Scan for the cell matching the given text and deliver its (X, Y) coordinate at center. 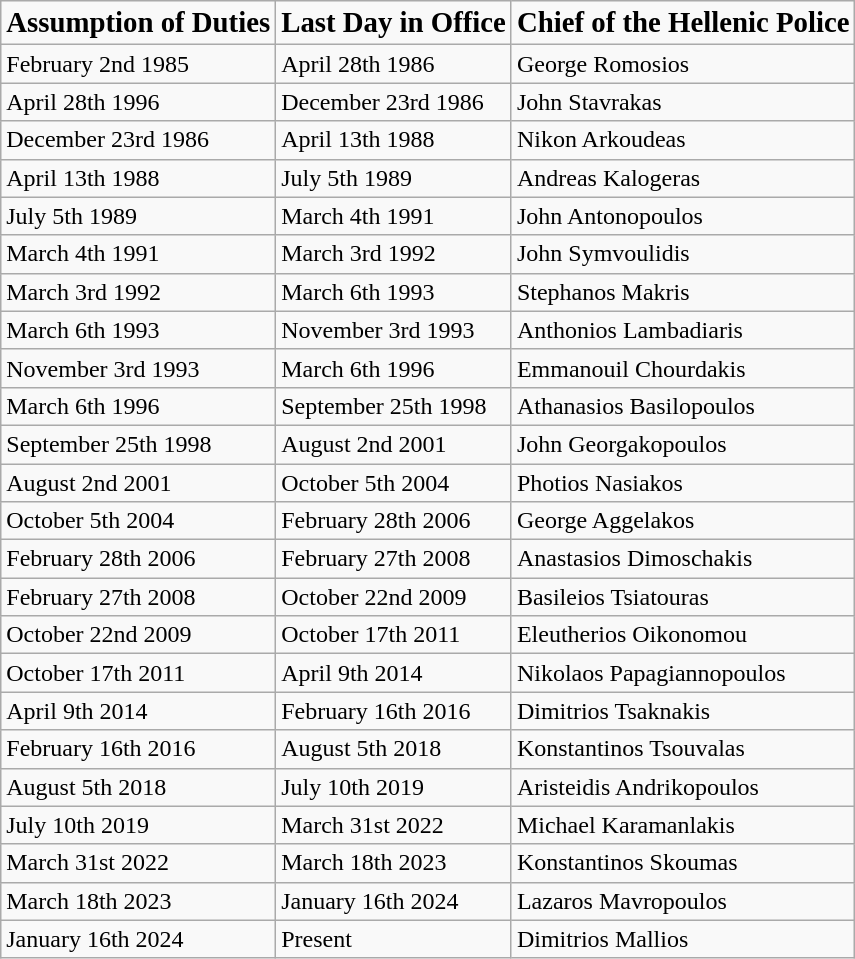
Chief of the Hellenic Police (683, 23)
February 2nd 1985 (138, 64)
Dimitrios Tsaknakis (683, 711)
Photios Nasiakos (683, 483)
Assumption of Duties (138, 23)
Basileios Tsiatouras (683, 597)
Nikon Arkoudeas (683, 140)
Last Day in Office (394, 23)
John Georgakopoulos (683, 444)
April 28th 1986 (394, 64)
Andreas Kalogeras (683, 178)
Michael Karamanlakis (683, 825)
George Aggelakos (683, 521)
Present (394, 939)
Emmanouil Chourdakis (683, 368)
Konstantinos Skoumas (683, 863)
John Antonopoulos (683, 216)
Dimitrios Mallios (683, 939)
Lazaros Mavropoulos (683, 901)
Nikolaos Papagiannopoulos (683, 673)
John Stavrakas (683, 102)
Anastasios Dimoschakis (683, 559)
Anthonios Lambadiaris (683, 330)
George Romosios (683, 64)
Athanasios Basilopoulos (683, 406)
Konstantinos Tsouvalas (683, 749)
Stephanos Makris (683, 292)
Aristeidis Andrikopoulos (683, 787)
April 28th 1996 (138, 102)
Eleutherios Oikonomou (683, 635)
John Symvoulidis (683, 254)
